Search for the cell housing the specified text and yield its [X, Y] center coordinate. 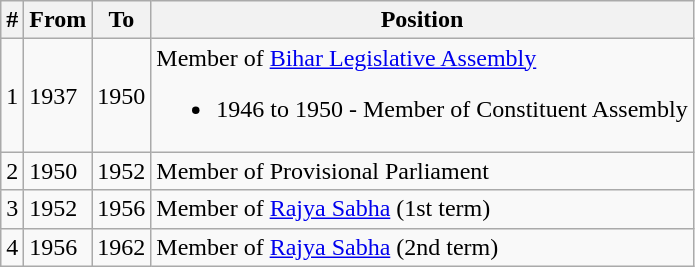
4 [12, 247]
1937 [58, 96]
Member of Bihar Legislative Assembly1946 to 1950 - Member of Constituent Assembly [422, 96]
2 [12, 171]
# [12, 20]
1 [12, 96]
Member of Rajya Sabha (2nd term) [422, 247]
Position [422, 20]
Member of Rajya Sabha (1st term) [422, 209]
3 [12, 209]
To [122, 20]
1962 [122, 247]
Member of Provisional Parliament [422, 171]
From [58, 20]
